Search for the cell housing the specified text and yield its (X, Y) center coordinate. 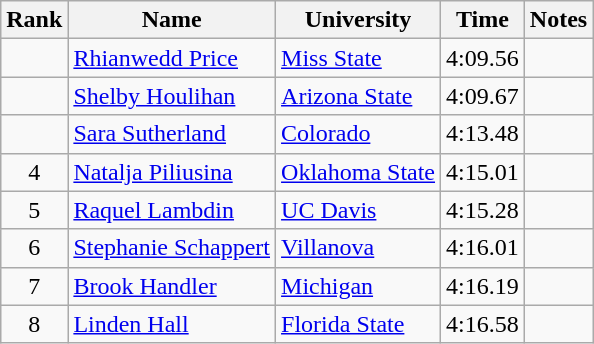
Natalja Piliusina (172, 172)
Miss State (358, 58)
6 (34, 248)
4:13.48 (483, 134)
Arizona State (358, 96)
Colorado (358, 134)
Brook Handler (172, 286)
Raquel Lambdin (172, 210)
Name (172, 20)
4:16.01 (483, 248)
UC Davis (358, 210)
Notes (558, 20)
Sara Sutherland (172, 134)
4:15.28 (483, 210)
8 (34, 324)
Oklahoma State (358, 172)
University (358, 20)
4:09.67 (483, 96)
Shelby Houlihan (172, 96)
Florida State (358, 324)
Time (483, 20)
Rank (34, 20)
Rhianwedd Price (172, 58)
5 (34, 210)
4:16.19 (483, 286)
Villanova (358, 248)
Michigan (358, 286)
Linden Hall (172, 324)
4:09.56 (483, 58)
4 (34, 172)
4:16.58 (483, 324)
Stephanie Schappert (172, 248)
7 (34, 286)
4:15.01 (483, 172)
